Search for the cell housing the specified text and yield its (x, y) center coordinate. 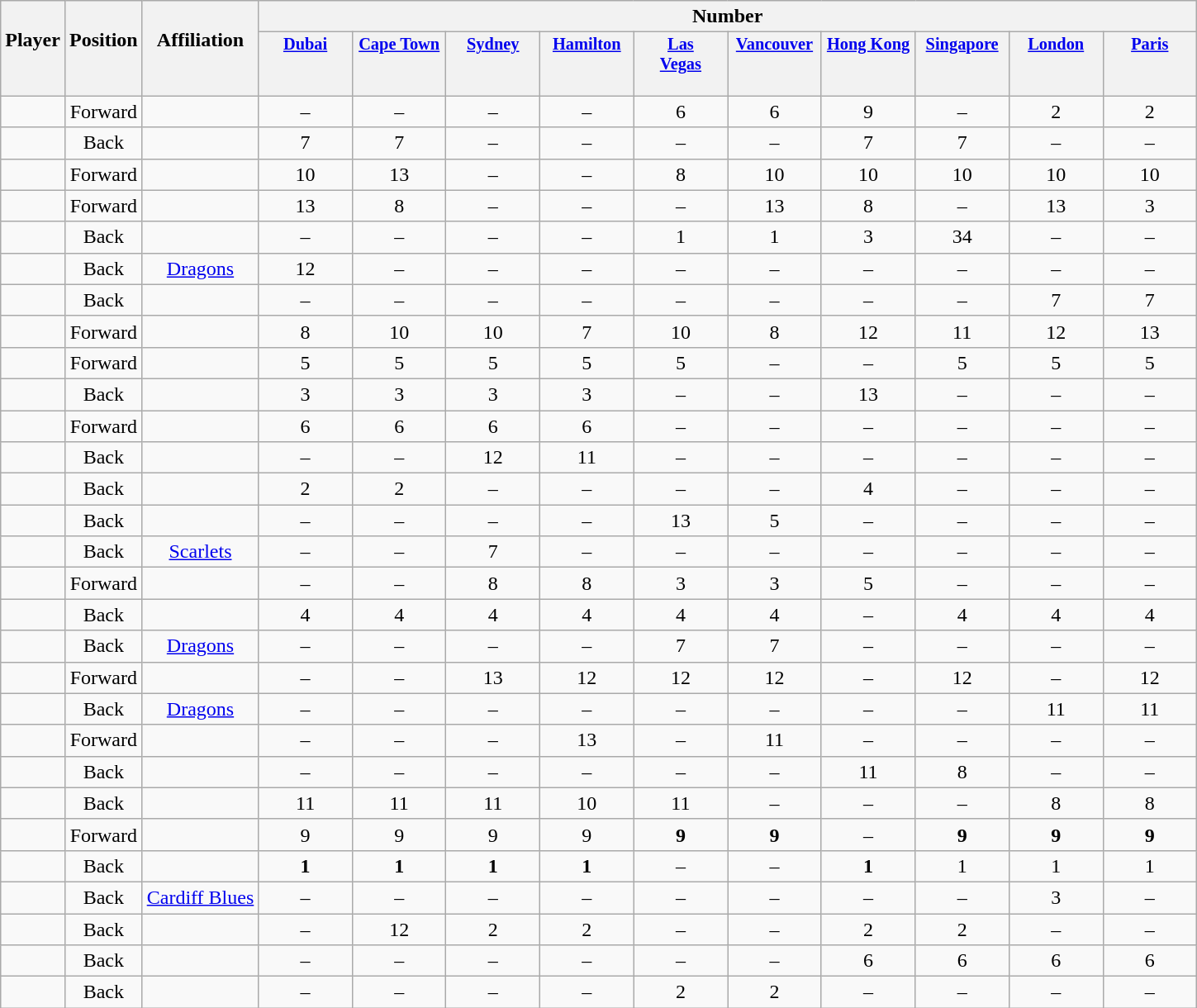
34 (962, 237)
Cardiff Blues (200, 897)
Affiliation (200, 40)
Position (103, 40)
Cape Town (399, 55)
Number (728, 17)
Vancouver (775, 55)
Singapore (962, 55)
LasVegas (681, 55)
Sydney (493, 55)
Hamilton (587, 55)
London (1056, 55)
Hong Kong (868, 55)
Paris (1150, 55)
Player (33, 40)
Scarlets (200, 552)
Dubai (306, 55)
